Determine the [X, Y] coordinate at the center of the cell enclosing the given text.  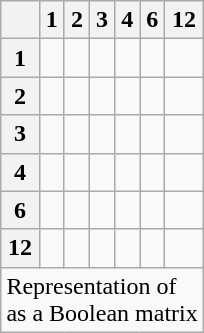
Representation of as a Boolean matrix [102, 300]
